For the text-containing cell, return its midpoint in (x, y) coordinate format. 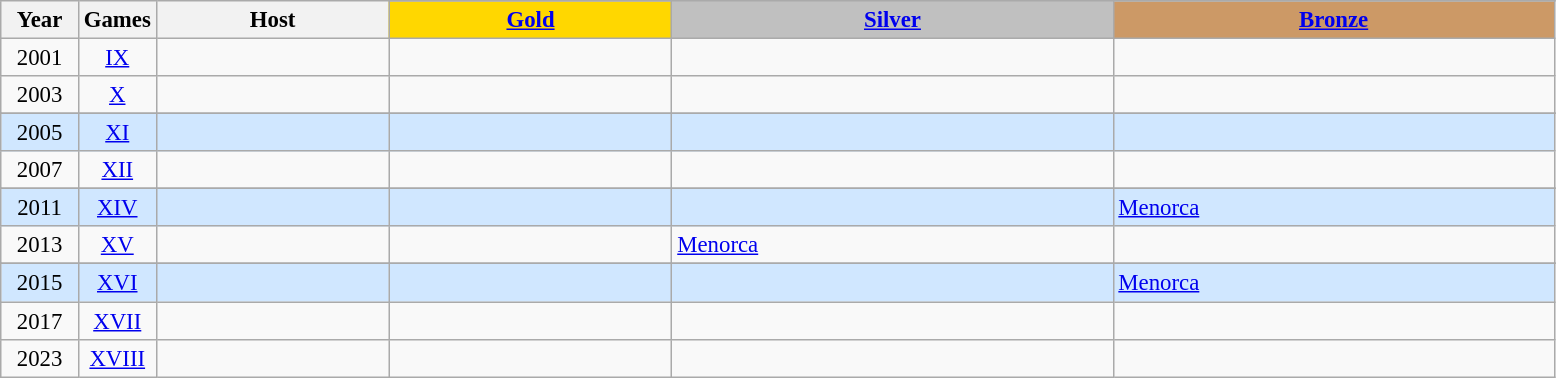
2001 (40, 58)
XIV (117, 208)
Bronze (1334, 20)
Host (272, 20)
XVII (117, 321)
2005 (40, 133)
Silver (892, 20)
IX (117, 58)
2011 (40, 208)
2023 (40, 358)
XI (117, 133)
2013 (40, 245)
XV (117, 245)
2015 (40, 283)
2017 (40, 321)
XII (117, 170)
XVI (117, 283)
Games (117, 20)
Gold (530, 20)
2007 (40, 170)
2003 (40, 95)
XVIII (117, 358)
Year (40, 20)
X (117, 95)
